From the cell containing the given text, extract its center point as (x, y) coordinate. 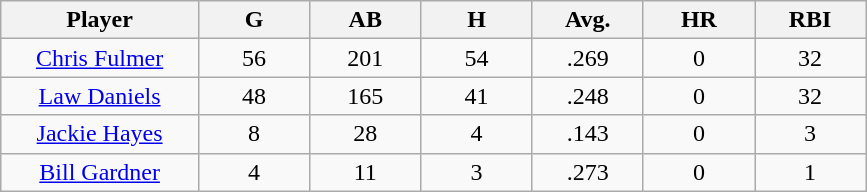
Player (100, 20)
RBI (810, 20)
11 (366, 172)
1 (810, 172)
201 (366, 58)
.143 (588, 134)
.248 (588, 96)
AB (366, 20)
28 (366, 134)
Law Daniels (100, 96)
Avg. (588, 20)
8 (254, 134)
Bill Gardner (100, 172)
165 (366, 96)
48 (254, 96)
.273 (588, 172)
HR (698, 20)
Jackie Hayes (100, 134)
41 (476, 96)
54 (476, 58)
.269 (588, 58)
56 (254, 58)
Chris Fulmer (100, 58)
H (476, 20)
G (254, 20)
